Detect which cell encompasses the target text, then output its [x, y] center coordinate. 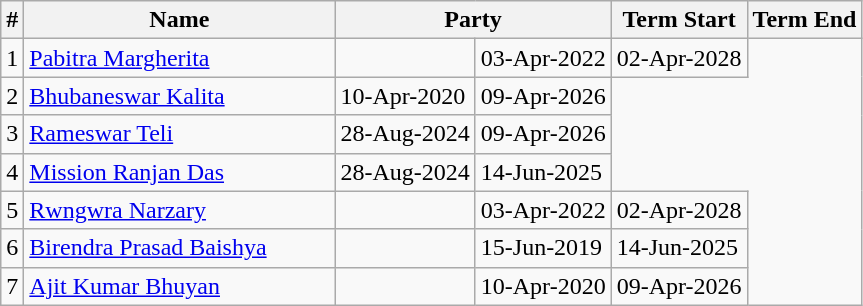
Name [180, 20]
Term Start [679, 20]
15-Jun-2019 [543, 248]
Birendra Prasad Baishya [180, 248]
Rwngwra Narzary [180, 210]
Term End [804, 20]
Mission Ranjan Das [180, 172]
Party [473, 20]
# [12, 20]
3 [12, 134]
Rameswar Teli [180, 134]
7 [12, 286]
1 [12, 58]
6 [12, 248]
4 [12, 172]
5 [12, 210]
2 [12, 96]
Ajit Kumar Bhuyan [180, 286]
Pabitra Margherita [180, 58]
Bhubaneswar Kalita [180, 96]
